Output the (X, Y) coordinate of the center of the cell containing the given text.  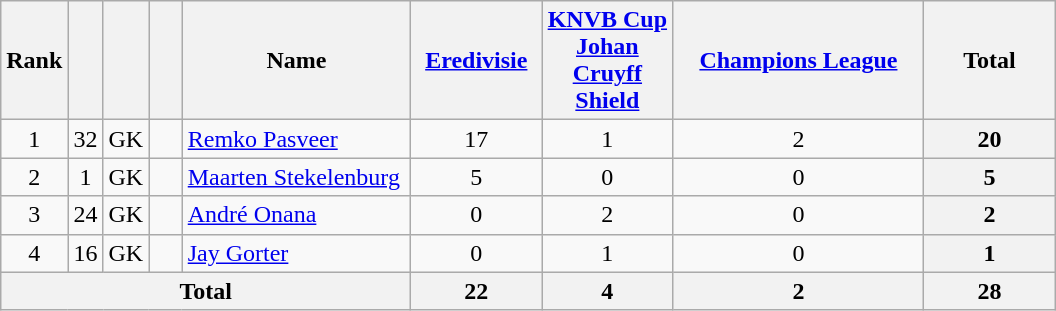
Name (296, 60)
Remko Pasveer (296, 139)
Eredivisie (476, 60)
KNVB CupJohan Cruyff Shield (608, 60)
32 (86, 139)
Jay Gorter (296, 253)
20 (990, 139)
22 (476, 291)
28 (990, 291)
Champions League (798, 60)
3 (34, 215)
Maarten Stekelenburg (296, 177)
Rank (34, 60)
André Onana (296, 215)
16 (86, 253)
24 (86, 215)
17 (476, 139)
